Detect which cell encompasses the target text, then output its [X, Y] center coordinate. 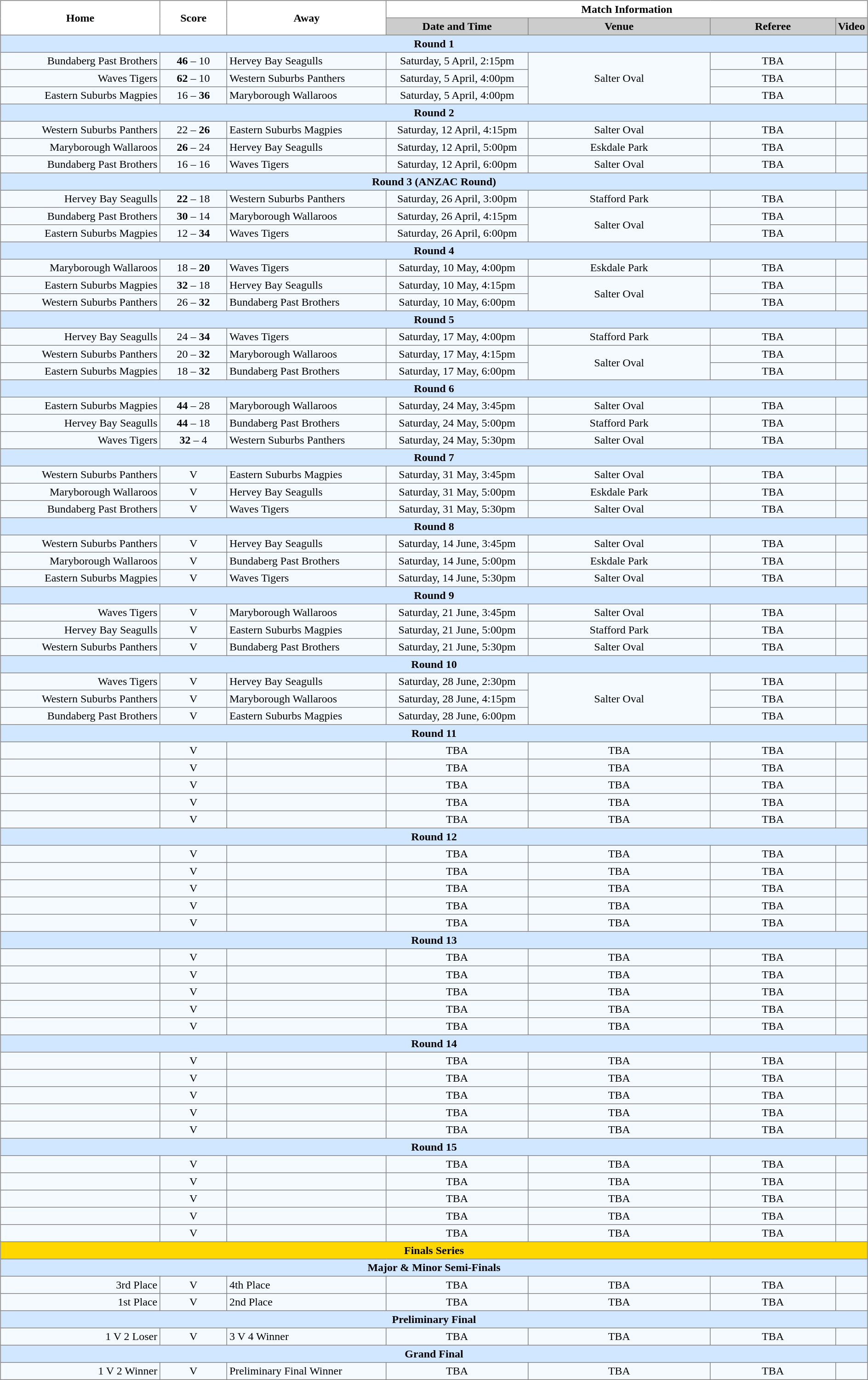
Saturday, 21 June, 5:30pm [457, 647]
22 – 26 [194, 130]
18 – 20 [194, 268]
Away [307, 17]
Saturday, 31 May, 3:45pm [457, 475]
Saturday, 26 April, 3:00pm [457, 199]
Saturday, 24 May, 3:45pm [457, 406]
Preliminary Final [434, 1319]
Saturday, 10 May, 4:15pm [457, 285]
26 – 32 [194, 302]
32 – 4 [194, 440]
Round 2 [434, 113]
Round 10 [434, 664]
Round 4 [434, 251]
Saturday, 17 May, 4:00pm [457, 337]
44 – 28 [194, 406]
24 – 34 [194, 337]
1 V 2 Winner [80, 1371]
18 – 32 [194, 371]
44 – 18 [194, 423]
16 – 16 [194, 165]
Saturday, 21 June, 5:00pm [457, 630]
1st Place [80, 1302]
Saturday, 17 May, 6:00pm [457, 371]
Referee [773, 27]
Score [194, 17]
26 – 24 [194, 147]
Saturday, 24 May, 5:30pm [457, 440]
Round 5 [434, 319]
3 V 4 Winner [307, 1337]
Saturday, 31 May, 5:30pm [457, 509]
22 – 18 [194, 199]
Home [80, 17]
Saturday, 28 June, 6:00pm [457, 716]
Round 6 [434, 388]
Venue [619, 27]
Saturday, 26 April, 4:15pm [457, 216]
12 – 34 [194, 234]
4th Place [307, 1285]
Round 15 [434, 1147]
Saturday, 14 June, 5:00pm [457, 561]
Saturday, 21 June, 3:45pm [457, 613]
Preliminary Final Winner [307, 1371]
46 – 10 [194, 61]
1 V 2 Loser [80, 1337]
32 – 18 [194, 285]
Round 8 [434, 526]
3rd Place [80, 1285]
Saturday, 14 June, 5:30pm [457, 578]
Saturday, 31 May, 5:00pm [457, 492]
30 – 14 [194, 216]
Round 11 [434, 733]
Saturday, 17 May, 4:15pm [457, 354]
Round 12 [434, 837]
Saturday, 26 April, 6:00pm [457, 234]
Round 3 (ANZAC Round) [434, 182]
Saturday, 28 June, 2:30pm [457, 682]
Saturday, 10 May, 6:00pm [457, 302]
Saturday, 28 June, 4:15pm [457, 699]
16 – 36 [194, 96]
Round 1 [434, 44]
Round 9 [434, 595]
Round 13 [434, 940]
Match Information [627, 9]
Round 14 [434, 1044]
Saturday, 12 April, 4:15pm [457, 130]
Date and Time [457, 27]
62 – 10 [194, 78]
Video [851, 27]
Saturday, 5 April, 2:15pm [457, 61]
Saturday, 14 June, 3:45pm [457, 544]
20 – 32 [194, 354]
Major & Minor Semi-Finals [434, 1268]
Grand Final [434, 1354]
Round 7 [434, 457]
Finals Series [434, 1250]
Saturday, 12 April, 5:00pm [457, 147]
Saturday, 12 April, 6:00pm [457, 165]
Saturday, 24 May, 5:00pm [457, 423]
Saturday, 10 May, 4:00pm [457, 268]
2nd Place [307, 1302]
